Extract the [X, Y] coordinate from the center of the cell holding the provided text.  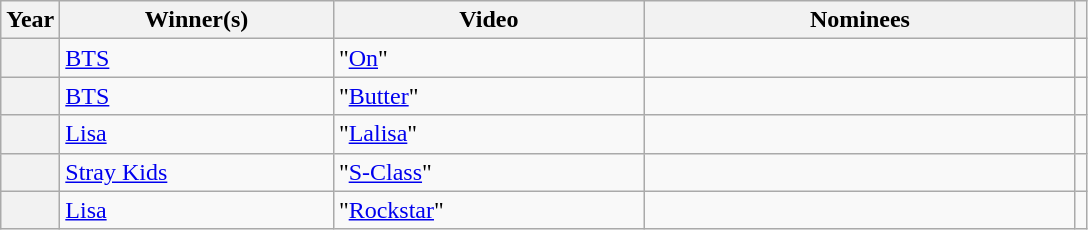
Year [30, 20]
Winner(s) [197, 20]
Stray Kids [197, 172]
"On" [488, 58]
"Butter" [488, 96]
"S-Class" [488, 172]
"Rockstar" [488, 210]
"Lalisa" [488, 134]
Video [488, 20]
Nominees [860, 20]
